From the cell containing the given text, extract its center point as (x, y) coordinate. 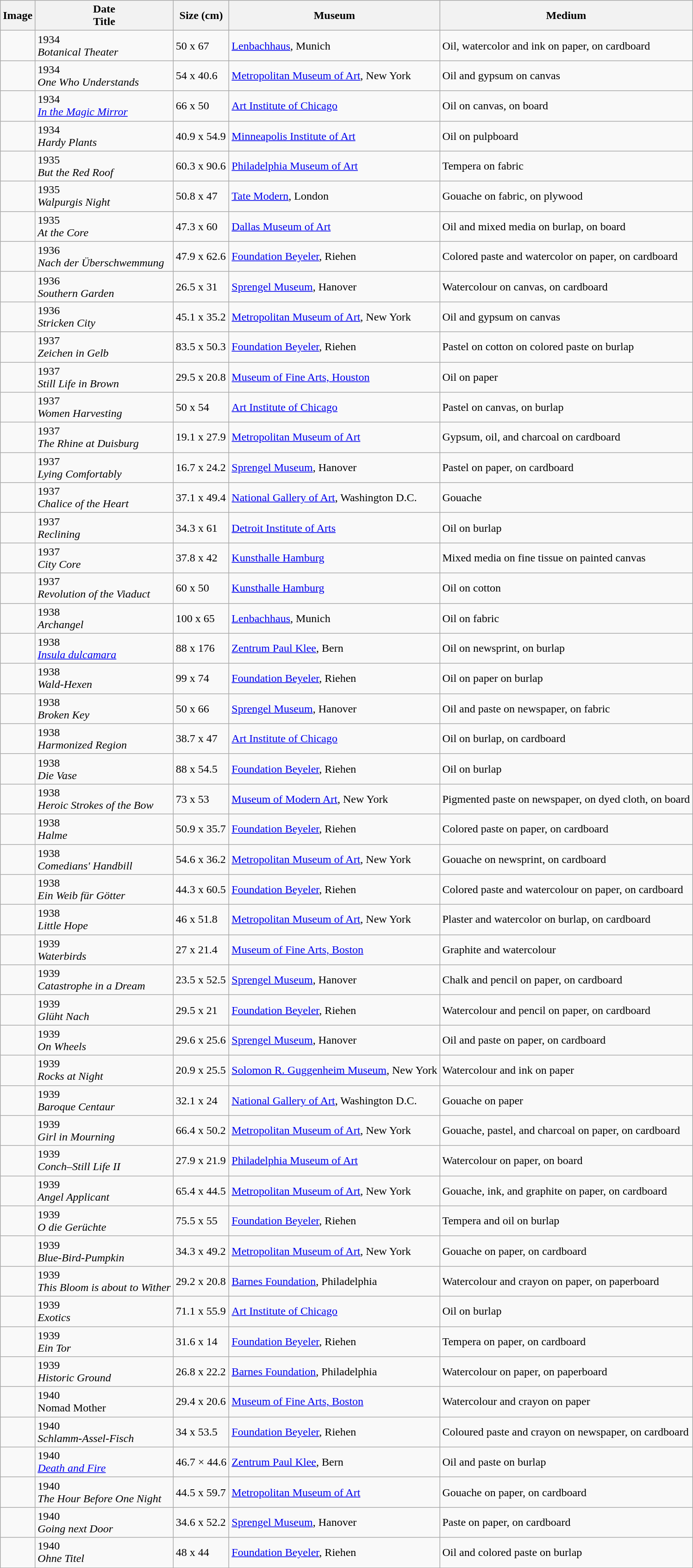
1937Chalice of the Heart (104, 497)
1940Nomad Mother (104, 1402)
29.5 x 21 (201, 1010)
54.6 x 36.2 (201, 859)
Gouache on fabric, on plywood (566, 196)
1939O die Gerüchte (104, 1221)
Watercolour and pencil on paper, on cardboard (566, 1010)
Museum of Fine Arts, Houston (334, 377)
Watercolour on paper, on paperboard (566, 1372)
Dallas Museum of Art (334, 226)
46.7 × 44.6 (201, 1462)
1939Glüht Nach (104, 1010)
34 x 53.5 (201, 1432)
Tempera on paper, on cardboard (566, 1341)
66 x 50 (201, 106)
1939Conch–Still Life II (104, 1161)
Image (18, 16)
DateTitle (104, 16)
1940Schlamm-Assel-Fisch (104, 1432)
99 x 74 (201, 678)
1938 Die Vase (104, 769)
1939Blue-Bird-Pumpkin (104, 1251)
1937Lying Comfortably (104, 468)
1940Death and Fire (104, 1462)
1936Nach der Überschwemmung (104, 257)
50 x 66 (201, 709)
1938Broken Key (104, 709)
1937Revolution of the Viaduct (104, 588)
37.1 x 49.4 (201, 497)
1937City Core (104, 558)
Minneapolis Institute of Art (334, 136)
Mixed media on fine tissue on painted canvas (566, 558)
1938Ein Weib für Götter (104, 889)
1934One Who Understands (104, 76)
1937Still Life in Brown (104, 377)
1939Baroque Centaur (104, 1101)
Watercolour on canvas, on cardboard (566, 286)
Watercolour and ink on paper (566, 1070)
26.5 x 31 (201, 286)
1940Going next Door (104, 1522)
23.5 x 52.5 (201, 980)
50.9 x 35.7 (201, 829)
34.3 x 61 (201, 528)
1934In the Magic Mirror (104, 106)
71.1 x 55.9 (201, 1311)
Gouache, pastel, and charcoal on paper, on cardboard (566, 1130)
Oil on pulpboard (566, 136)
45.1 x 35.2 (201, 317)
29.5 x 20.8 (201, 377)
1939Rocks at Night (104, 1070)
83.5 x 50.3 (201, 346)
1937Zeichen in Gelb (104, 346)
29.6 x 25.6 (201, 1040)
65.4 x 44.5 (201, 1190)
Oil and mixed media on burlap, on board (566, 226)
Size (cm) (201, 16)
Gypsum, oil, and charcoal on cardboard (566, 437)
Gouache (566, 497)
Graphite and watercolour (566, 950)
1939Ein Tor (104, 1341)
47.3 x 60 (201, 226)
Oil on newsprint, on burlap (566, 649)
Paste on paper, on cardboard (566, 1522)
Oil and colored paste on burlap (566, 1553)
46 x 51.8 (201, 920)
1939Historic Ground (104, 1372)
Pastel on canvas, on burlap (566, 408)
Oil and paste on burlap (566, 1462)
1939Waterbirds (104, 950)
1934Hardy Plants (104, 136)
Watercolour and crayon on paper (566, 1402)
50.8 x 47 (201, 196)
1939Catastrophe in a Dream (104, 980)
Gouache on newsprint, on cardboard (566, 859)
44.5 x 59.7 (201, 1492)
Chalk and pencil on paper, on cardboard (566, 980)
47.9 x 62.6 (201, 257)
Oil on fabric (566, 618)
37.8 x 42 (201, 558)
Tate Modern, London (334, 196)
Tempera on fabric (566, 166)
1938Comedians' Handbill (104, 859)
27 x 21.4 (201, 950)
1937Women Harvesting (104, 408)
Medium (566, 16)
66.4 x 50.2 (201, 1130)
Watercolour and crayon on paper, on paperboard (566, 1281)
Oil on paper (566, 377)
Colored paste and watercolor on paper, on cardboard (566, 257)
29.4 x 20.6 (201, 1402)
38.7 x 47 (201, 738)
1939This Bloom is about to Wither (104, 1281)
Oil, watercolor and ink on paper, on cardboard (566, 45)
1939Angel Applicant (104, 1190)
44.3 x 60.5 (201, 889)
Colored paste and watercolour on paper, on cardboard (566, 889)
1935At the Core (104, 226)
40.9 x 54.9 (201, 136)
26.8 x 22.2 (201, 1372)
Coloured paste and crayon on newspaper, on cardboard (566, 1432)
Oil on paper on burlap (566, 678)
34.3 x 49.2 (201, 1251)
48 x 44 (201, 1553)
1940Ohne Titel (104, 1553)
Pastel on cotton on colored paste on burlap (566, 346)
19.1 x 27.9 (201, 437)
1938Wald-Hexen (104, 678)
50 x 54 (201, 408)
88 x 176 (201, 649)
1935But the Red Roof (104, 166)
Museum (334, 16)
Gouache on paper (566, 1101)
Oil and paste on paper, on cardboard (566, 1040)
32.1 x 24 (201, 1101)
1938Little Hope (104, 920)
1939On Wheels (104, 1040)
1935Walpurgis Night (104, 196)
27.9 x 21.9 (201, 1161)
60 x 50 (201, 588)
1939Exotics (104, 1311)
88 x 54.5 (201, 769)
1936Stricken City (104, 317)
Oil on canvas, on board (566, 106)
Tempera and oil on burlap (566, 1221)
Gouache, ink, and graphite on paper, on cardboard (566, 1190)
Oil on cotton (566, 588)
1937The Rhine at Duisburg (104, 437)
1938Harmonized Region (104, 738)
1934Botanical Theater (104, 45)
1938Archangel (104, 618)
16.7 x 24.2 (201, 468)
1937Reclining (104, 528)
1938Heroic Strokes of the Bow (104, 799)
Pastel on paper, on cardboard (566, 468)
60.3 x 90.6 (201, 166)
Watercolour on paper, on board (566, 1161)
31.6 x 14 (201, 1341)
29.2 x 20.8 (201, 1281)
Solomon R. Guggenheim Museum, New York (334, 1070)
1939Girl in Mourning (104, 1130)
100 x 65 (201, 618)
34.6 x 52.2 (201, 1522)
Pigmented paste on newspaper, on dyed cloth, on board (566, 799)
Detroit Institute of Arts (334, 528)
Plaster and watercolor on burlap, on cardboard (566, 920)
Oil on burlap, on cardboard (566, 738)
75.5 x 55 (201, 1221)
50 x 67 (201, 45)
1936Southern Garden (104, 286)
20.9 x 25.5 (201, 1070)
54 x 40.6 (201, 76)
1940The Hour Before One Night (104, 1492)
Museum of Modern Art, New York (334, 799)
Colored paste on paper, on cardboard (566, 829)
73 x 53 (201, 799)
Oil and paste on newspaper, on fabric (566, 709)
1938Insula dulcamara (104, 649)
1938Halme (104, 829)
